Scan for the cell matching the given text and deliver its (X, Y) coordinate at center. 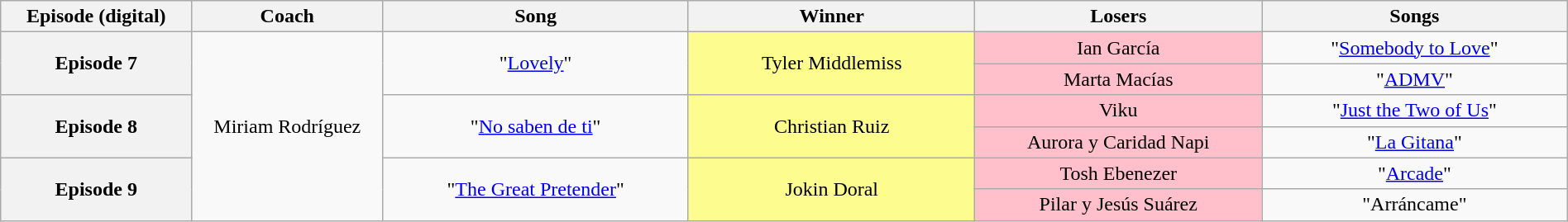
"Arráncame" (1415, 205)
Aurora y Caridad Napi (1118, 142)
Song (536, 17)
Episode 9 (96, 189)
Episode 7 (96, 64)
Pilar y Jesús Suárez (1118, 205)
Tosh Ebenezer (1118, 173)
Jokin Doral (832, 189)
Episode 8 (96, 126)
Marta Macías (1118, 79)
Coach (288, 17)
Miriam Rodríguez (288, 126)
"No saben de ti" (536, 126)
"The Great Pretender" (536, 189)
Songs (1415, 17)
Winner (832, 17)
Episode (digital) (96, 17)
Losers (1118, 17)
"Just the Two of Us" (1415, 111)
Tyler Middlemiss (832, 64)
"Somebody to Love" (1415, 48)
Ian García (1118, 48)
Christian Ruiz (832, 126)
"Arcade" (1415, 173)
"ADMV" (1415, 79)
"La Gitana" (1415, 142)
"Lovely" (536, 64)
Viku (1118, 111)
